Return (X, Y) of the center of cell containing provided text 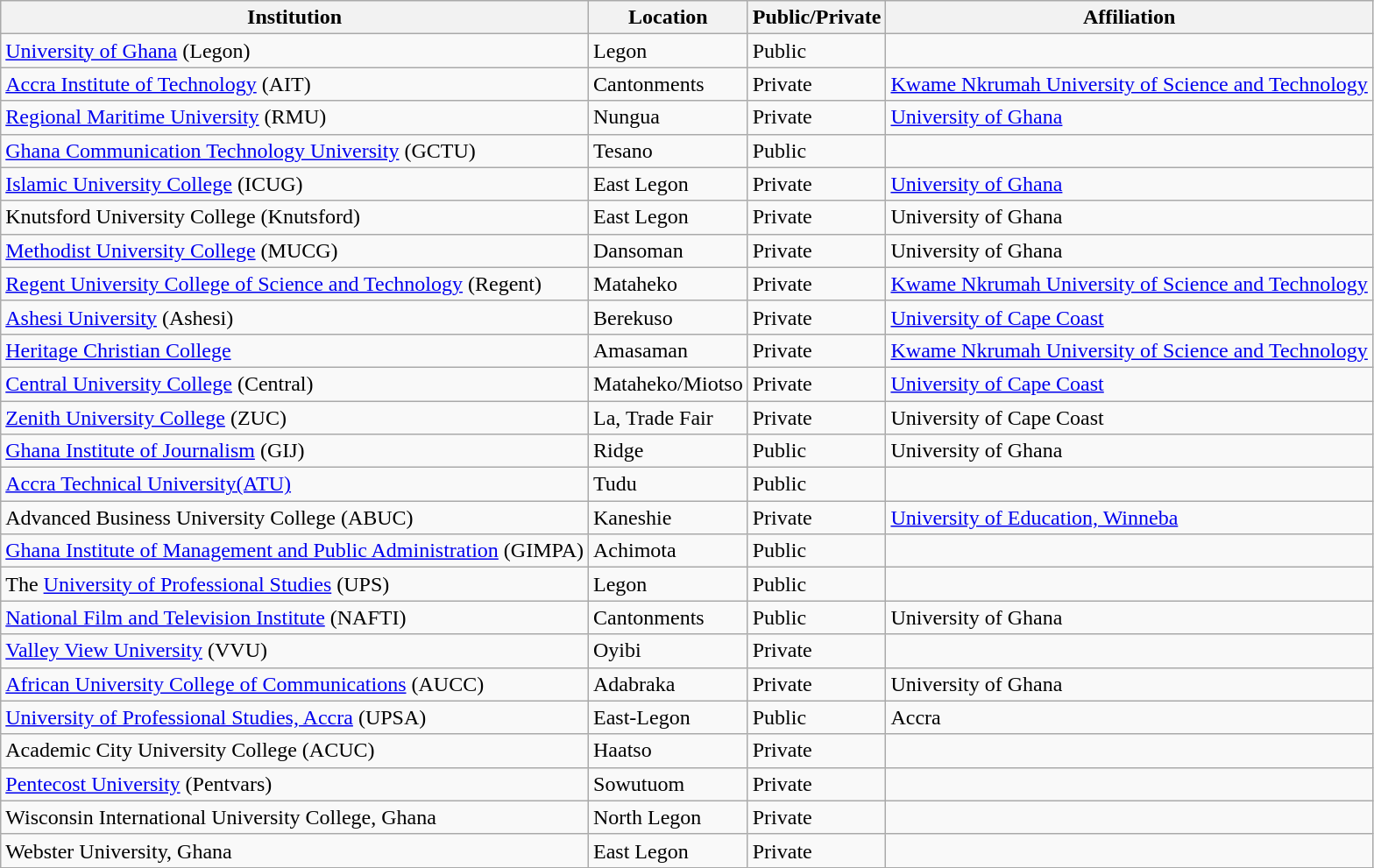
Accra Institute of Technology (AIT) (294, 84)
La, Trade Fair (669, 418)
Tudu (669, 484)
Location (669, 18)
East-Legon (669, 717)
Valley View University (VVU) (294, 651)
African University College of Communications (AUCC) (294, 684)
Regional Maritime University (RMU) (294, 117)
University of Ghana (Legon) (294, 51)
Ashesi University (Ashesi) (294, 317)
Nungua (669, 117)
Heritage Christian College (294, 350)
North Legon (669, 817)
Haatso (669, 751)
Ghana Institute of Management and Public Administration (GIMPA) (294, 551)
Tesano (669, 151)
Webster University, Ghana (294, 850)
The University of Professional Studies (UPS) (294, 584)
Regent University College of Science and Technology (Regent) (294, 284)
Adabraka (669, 684)
Wisconsin International University College, Ghana (294, 817)
Advanced Business University College (ABUC) (294, 518)
Methodist University College (MUCG) (294, 251)
Berekuso (669, 317)
Mataheko (669, 284)
Central University College (Central) (294, 384)
Kaneshie (669, 518)
Public/Private (817, 18)
Knutsford University College (Knutsford) (294, 217)
Islamic University College (ICUG) (294, 184)
University of Professional Studies, Accra (UPSA) (294, 717)
Zenith University College (ZUC) (294, 418)
Ghana Institute of Journalism (GIJ) (294, 451)
Achimota (669, 551)
Academic City University College (ACUC) (294, 751)
University of Education, Winneba (1129, 518)
Sowutuom (669, 784)
Pentecost University (Pentvars) (294, 784)
Amasaman (669, 350)
Institution (294, 18)
Ghana Communication Technology University (GCTU) (294, 151)
Affiliation (1129, 18)
Oyibi (669, 651)
Accra (1129, 717)
Dansoman (669, 251)
Ridge (669, 451)
Mataheko/Miotso (669, 384)
National Film and Television Institute (NAFTI) (294, 617)
Accra Technical University(ATU) (294, 484)
